Scan for the cell matching the given text and deliver its (X, Y) coordinate at center. 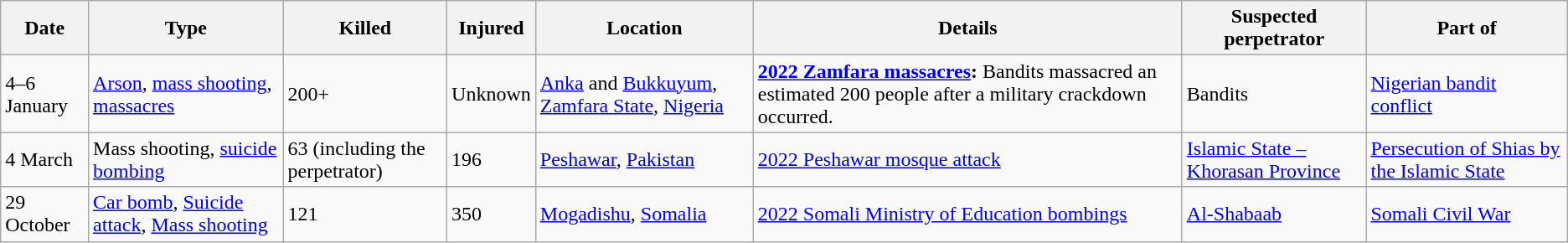
Islamic State – Khorasan Province (1274, 159)
196 (492, 159)
Injured (492, 28)
Peshawar, Pakistan (644, 159)
Killed (365, 28)
29 October (45, 215)
Arson, mass shooting, massacres (186, 94)
Part of (1467, 28)
121 (365, 215)
Al-Shabaab (1274, 215)
200+ (365, 94)
Anka and Bukkuyum, Zamfara State, Nigeria (644, 94)
4 March (45, 159)
Somali Civil War (1467, 215)
Mogadishu, Somalia (644, 215)
Persecution of Shias by the Islamic State (1467, 159)
Bandits (1274, 94)
Date (45, 28)
Suspected perpetrator (1274, 28)
2022 Zamfara massacres: Bandits massacred an estimated 200 people after a military crackdown occurred. (967, 94)
Location (644, 28)
4–6 January (45, 94)
Type (186, 28)
2022 Peshawar mosque attack (967, 159)
Nigerian bandit conflict (1467, 94)
350 (492, 215)
2022 Somali Ministry of Education bombings (967, 215)
Car bomb, Suicide attack, Mass shooting (186, 215)
Details (967, 28)
63 (including the perpetrator) (365, 159)
Unknown (492, 94)
Mass shooting, suicide bombing (186, 159)
